Search for the cell housing the specified text and yield its [X, Y] center coordinate. 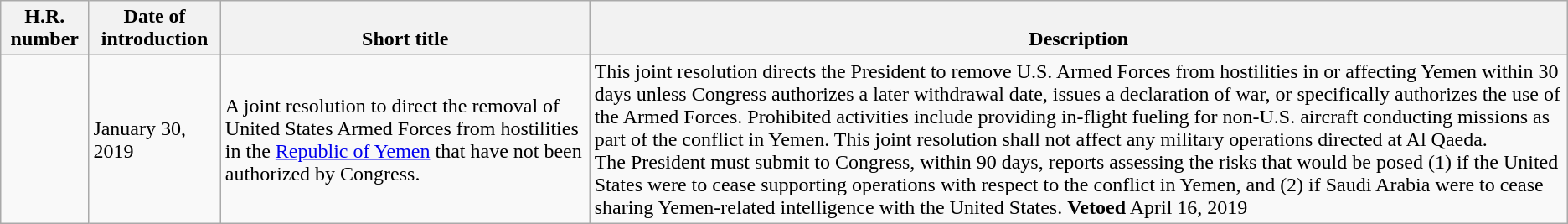
January 30, 2019 [154, 139]
H.R. number [45, 29]
Date of introduction [154, 29]
Description [1079, 29]
Short title [405, 29]
